Identify which cell holds the provided text, then report its (X, Y) central coordinate. 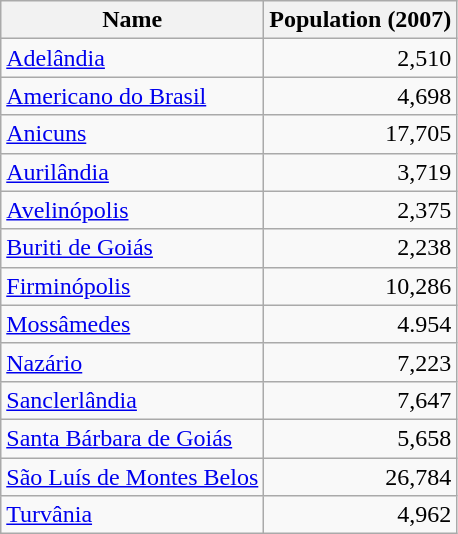
Buriti de Goiás (132, 248)
Adelândia (132, 58)
São Luís de Montes Belos (132, 477)
3,719 (360, 172)
7,223 (360, 362)
4.954 (360, 324)
7,647 (360, 400)
17,705 (360, 134)
4,698 (360, 96)
Mossâmedes (132, 324)
2,375 (360, 210)
10,286 (360, 286)
4,962 (360, 515)
Aurilândia (132, 172)
2,510 (360, 58)
Anicuns (132, 134)
Nazário (132, 362)
2,238 (360, 248)
5,658 (360, 438)
26,784 (360, 477)
Turvânia (132, 515)
Avelinópolis (132, 210)
Santa Bárbara de Goiás (132, 438)
Firminópolis (132, 286)
Population (2007) (360, 20)
Sanclerlândia (132, 400)
Name (132, 20)
Americano do Brasil (132, 96)
